For the text-containing cell, return its midpoint in [x, y] coordinate format. 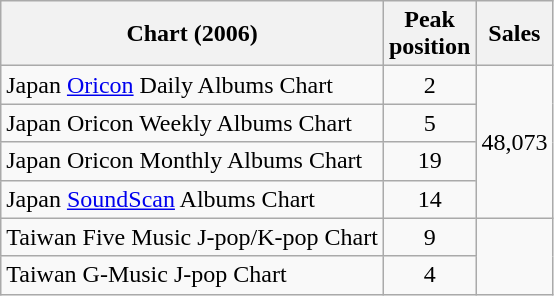
48,073 [514, 142]
2 [429, 85]
Japan Oricon Monthly Albums Chart [192, 161]
19 [429, 161]
Sales [514, 34]
14 [429, 199]
Japan Oricon Daily Albums Chart [192, 85]
9 [429, 237]
Japan SoundScan Albums Chart [192, 199]
Chart (2006) [192, 34]
Japan Oricon Weekly Albums Chart [192, 123]
5 [429, 123]
4 [429, 275]
Peakposition [429, 34]
Taiwan Five Music J-pop/K-pop Chart [192, 237]
Taiwan G-Music J-pop Chart [192, 275]
